Scan for the cell matching the given text and deliver its [x, y] coordinate at center. 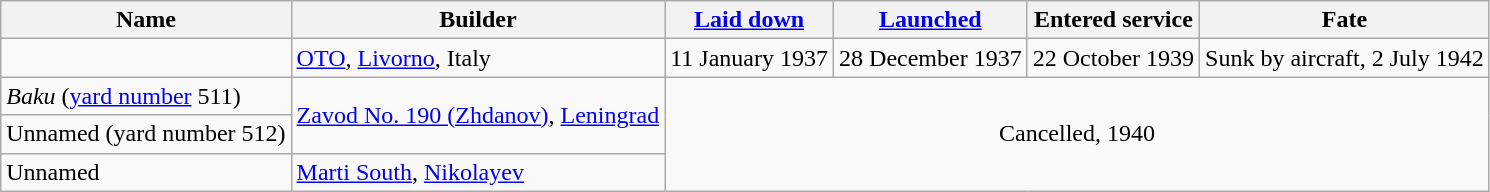
OTO, Livorno, Italy [478, 58]
Launched [931, 20]
Builder [478, 20]
Cancelled, 1940 [1078, 134]
11 January 1937 [750, 58]
28 December 1937 [931, 58]
22 October 1939 [1113, 58]
Marti South, Nikolayev [478, 172]
Laid down [750, 20]
Name [146, 20]
Unnamed [146, 172]
Sunk by aircraft, 2 July 1942 [1345, 58]
Baku (yard number 511) [146, 96]
Entered service [1113, 20]
Unnamed (yard number 512) [146, 134]
Fate [1345, 20]
Zavod No. 190 (Zhdanov), Leningrad [478, 115]
